Find where the given text appears and provide that cell's center as (X, Y) coordinate. 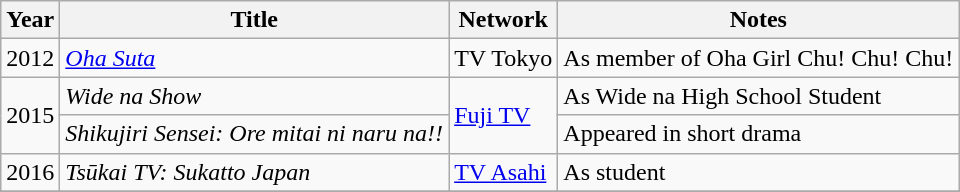
Appeared in short drama (758, 134)
Network (504, 20)
Oha Suta (254, 58)
Year (30, 20)
2015 (30, 115)
TV Tokyo (504, 58)
2012 (30, 58)
As Wide na High School Student (758, 96)
As student (758, 172)
Notes (758, 20)
Tsūkai TV: Sukatto Japan (254, 172)
Wide na Show (254, 96)
As member of Oha Girl Chu! Chu! Chu! (758, 58)
TV Asahi (504, 172)
Shikujiri Sensei: Ore mitai ni naru na!! (254, 134)
Fuji TV (504, 115)
Title (254, 20)
2016 (30, 172)
